Provide the [x, y] coordinate of the cell's center where the given text is located.  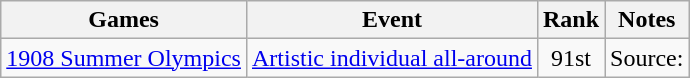
Notes [647, 20]
Source: [647, 58]
Rank [570, 20]
1908 Summer Olympics [124, 58]
91st [570, 58]
Games [124, 20]
Artistic individual all-around [392, 58]
Event [392, 20]
